Extract the [x, y] coordinate from the center of the cell holding the provided text.  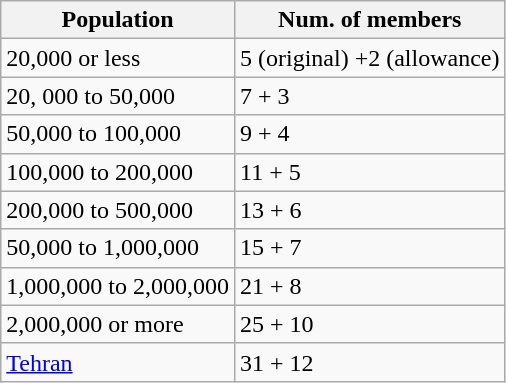
50,000 to 100,000 [118, 134]
1,000,000 to 2,000,000 [118, 286]
5 (original) +2 (allowance) [369, 58]
25 + 10 [369, 324]
9 + 4 [369, 134]
21 + 8 [369, 286]
11 + 5 [369, 172]
2,000,000 or more [118, 324]
200,000 to 500,000 [118, 210]
Num. of members [369, 20]
20, 000 to 50,000 [118, 96]
7 + 3 [369, 96]
13 + 6 [369, 210]
20,000 or less [118, 58]
100,000 to 200,000 [118, 172]
Tehran [118, 362]
31 + 12 [369, 362]
Population [118, 20]
50,000 to 1,000,000 [118, 248]
15 + 7 [369, 248]
